Detect which cell encompasses the target text, then output its (x, y) center coordinate. 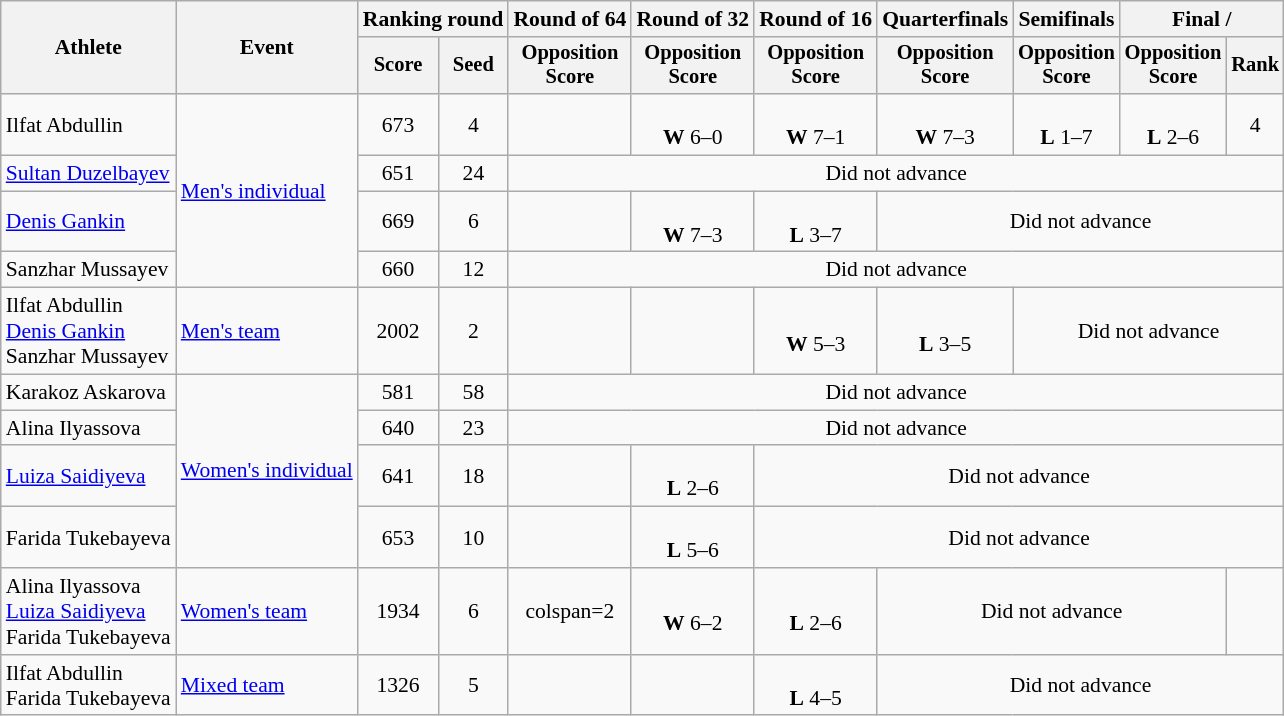
10 (473, 538)
W 7–1 (816, 124)
Rank (1255, 66)
Semifinals (1066, 19)
Round of 32 (692, 19)
Ilfat Abdullin (88, 124)
24 (473, 174)
641 (398, 476)
Alina IlyassovaLuiza SaidiyevaFarida Tukebayeva (88, 612)
L 1–7 (1066, 124)
L 4–5 (816, 686)
Women's individual (267, 472)
Ilfat AbdullinDenis GankinSanzhar Mussayev (88, 332)
Sanzhar Mussayev (88, 270)
Quarterfinals (945, 19)
653 (398, 538)
Sultan Duzelbayev (88, 174)
673 (398, 124)
Final / (1202, 19)
1934 (398, 612)
Seed (473, 66)
581 (398, 393)
L 3–5 (945, 332)
669 (398, 222)
W 6–0 (692, 124)
Alina Ilyassova (88, 428)
2002 (398, 332)
12 (473, 270)
640 (398, 428)
Luiza Saidiyeva (88, 476)
651 (398, 174)
Ilfat AbdullinFarida Tukebayeva (88, 686)
Score (398, 66)
5 (473, 686)
W 5–3 (816, 332)
Men's individual (267, 191)
L 3–7 (816, 222)
Karakoz Askarova (88, 393)
Women's team (267, 612)
L 5–6 (692, 538)
Denis Gankin (88, 222)
W 6–2 (692, 612)
2 (473, 332)
1326 (398, 686)
Round of 16 (816, 19)
23 (473, 428)
18 (473, 476)
58 (473, 393)
Ranking round (434, 19)
Athlete (88, 48)
colspan=2 (570, 612)
Event (267, 48)
660 (398, 270)
Farida Tukebayeva (88, 538)
Mixed team (267, 686)
Round of 64 (570, 19)
Men's team (267, 332)
